Extract the [X, Y] coordinate from the center of the cell holding the provided text.  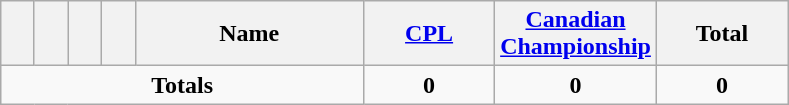
CPL [430, 34]
Totals [182, 85]
Name [250, 34]
Canadian Championship [576, 34]
Total [722, 34]
